Return the [x, y] coordinate for the center point of the cell that contains the specified text.  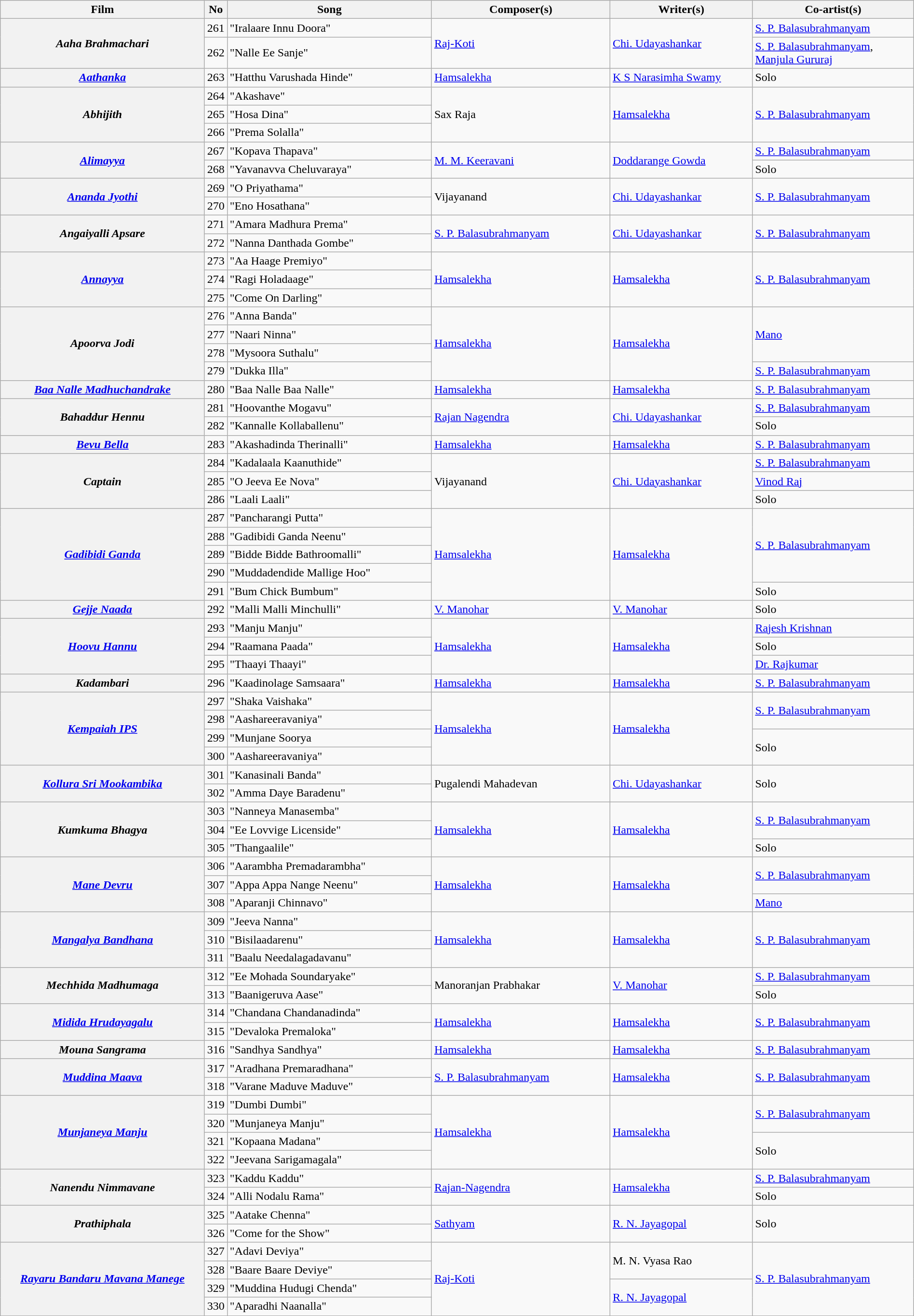
Hoovu Hannu [102, 646]
303 [216, 811]
Mangalya Bandhana [102, 940]
Bevu Bella [102, 444]
"Munjane Soorya [329, 738]
Baa Nalle Madhuchandrake [102, 389]
"Naari Ninna" [329, 334]
297 [216, 701]
309 [216, 921]
"Nanneya Manasemba" [329, 811]
Muddina Maava [102, 1077]
"Kopava Thapava" [329, 151]
"Kopaana Madana" [329, 1142]
Munjaneya Manju [102, 1132]
262 [216, 53]
"Ee Mohada Soundaryake" [329, 976]
315 [216, 1031]
"Eno Hosathana" [329, 206]
305 [216, 848]
Doddarange Gowda [681, 160]
Rajan-Nagendra [521, 1187]
"Aatake Chenna" [329, 1215]
322 [216, 1160]
308 [216, 903]
"Devaloka Premaloka" [329, 1031]
Gadibidi Ganda [102, 554]
Pugalendi Mahadevan [521, 784]
"Appa Appa Nange Neenu" [329, 885]
291 [216, 591]
329 [216, 1288]
Abhijith [102, 114]
274 [216, 279]
Rajan Nagendra [521, 417]
"Shaka Vaishaka" [329, 701]
"Ragi Holadaage" [329, 279]
314 [216, 1013]
"Aparanji Chinnavo" [329, 903]
307 [216, 885]
"Aparadhi Naanalla" [329, 1306]
295 [216, 665]
"Thaayi Thaayi" [329, 665]
299 [216, 738]
261 [216, 28]
Film [102, 10]
"Kaadinolage Samsaara" [329, 683]
"Hatthu Varushada Hinde" [329, 78]
283 [216, 444]
"Come On Darling" [329, 298]
300 [216, 756]
"Come for the Show" [329, 1233]
"Kaddu Kaddu" [329, 1178]
"Muddadendide Mallige Hoo" [329, 573]
273 [216, 261]
"Iralaare Innu Doora" [329, 28]
Mouna Sangrama [102, 1050]
313 [216, 995]
278 [216, 353]
275 [216, 298]
269 [216, 187]
Kadambari [102, 683]
"Aradhana Premaradhana" [329, 1068]
293 [216, 628]
311 [216, 958]
M. N. Vyasa Rao [681, 1261]
Kollura Sri Mookambika [102, 784]
"Bisilaadarenu" [329, 940]
Ananda Jyothi [102, 197]
"Mysoora Suthalu" [329, 353]
"Kannalle Kollaballenu" [329, 426]
S. P. Balasubrahmanyam, Manjula Gururaj [833, 53]
Captain [102, 481]
268 [216, 169]
"Alli Nodalu Rama" [329, 1196]
280 [216, 389]
Aaha Brahmachari [102, 43]
"Laali Laali" [329, 499]
296 [216, 683]
327 [216, 1251]
K S Narasimha Swamy [681, 78]
"Bidde Bidde Bathroomalli" [329, 555]
310 [216, 940]
Vinod Raj [833, 481]
301 [216, 774]
"O Jeeva Ee Nova" [329, 481]
"Aa Haage Premiyo" [329, 261]
"Hosa Dina" [329, 114]
320 [216, 1123]
319 [216, 1104]
"Baanigeruva Aase" [329, 995]
"Bum Chick Bumbum" [329, 591]
Annayya [102, 279]
266 [216, 133]
No [216, 10]
328 [216, 1270]
282 [216, 426]
Alimayya [102, 160]
323 [216, 1178]
284 [216, 463]
"Gadibidi Ganda Neenu" [329, 536]
"O Priyathama" [329, 187]
Mechhida Madhumaga [102, 985]
287 [216, 518]
Sax Raja [521, 114]
264 [216, 96]
Manoranjan Prabhakar [521, 985]
"Akashadinda Therinalli" [329, 444]
Angaiyalli Apsare [102, 233]
"Hoovanthe Mogavu" [329, 408]
326 [216, 1233]
"Aarambha Premadarambha" [329, 866]
302 [216, 793]
"Kanasinali Banda" [329, 774]
"Dumbi Dumbi" [329, 1104]
"Baalu Needalagadavanu" [329, 958]
Prathiphala [102, 1224]
"Jeeva Nanna" [329, 921]
298 [216, 719]
M. M. Keeravani [521, 160]
272 [216, 242]
"Nalle Ee Sanje" [329, 53]
"Jeevana Sarigamagala" [329, 1160]
312 [216, 976]
267 [216, 151]
304 [216, 829]
"Anna Banda" [329, 316]
318 [216, 1086]
292 [216, 610]
Kempaiah IPS [102, 729]
"Yavanavva Cheluvaraya" [329, 169]
285 [216, 481]
"Akashave" [329, 96]
321 [216, 1142]
Rayaru Bandaru Mavana Manege [102, 1279]
325 [216, 1215]
Nanendu Nimmavane [102, 1187]
Midida Hrudayagalu [102, 1022]
306 [216, 866]
Writer(s) [681, 10]
Bahaddur Hennu [102, 417]
"Amara Madhura Prema" [329, 224]
"Munjaneya Manju" [329, 1123]
"Amma Daye Baradenu" [329, 793]
"Baare Baare Deviye" [329, 1270]
Aathanka [102, 78]
"Adavi Deviya" [329, 1251]
281 [216, 408]
Dr. Rajkumar [833, 665]
Gejje Naada [102, 610]
Composer(s) [521, 10]
288 [216, 536]
"Baa Nalle Baa Nalle" [329, 389]
286 [216, 499]
"Pancharangi Putta" [329, 518]
"Muddina Hudugi Chenda" [329, 1288]
276 [216, 316]
"Malli Malli Minchulli" [329, 610]
294 [216, 646]
"Varane Maduve Maduve" [329, 1086]
277 [216, 334]
270 [216, 206]
316 [216, 1050]
Co-artist(s) [833, 10]
"Prema Solalla" [329, 133]
Mane Devru [102, 885]
324 [216, 1196]
Sathyam [521, 1224]
Apoorva Jodi [102, 344]
Rajesh Krishnan [833, 628]
290 [216, 573]
"Dukka Illa" [329, 371]
"Ee Lovvige Licenside" [329, 829]
"Raamana Paada" [329, 646]
"Chandana Chandanadinda" [329, 1013]
279 [216, 371]
330 [216, 1306]
289 [216, 555]
271 [216, 224]
Song [329, 10]
"Kadalaala Kaanuthide" [329, 463]
"Manju Manju" [329, 628]
265 [216, 114]
317 [216, 1068]
"Sandhya Sandhya" [329, 1050]
Kumkuma Bhagya [102, 829]
263 [216, 78]
"Nanna Danthada Gombe" [329, 242]
"Thangaalile" [329, 848]
